Find where the given text appears and provide that cell's center as [x, y] coordinate. 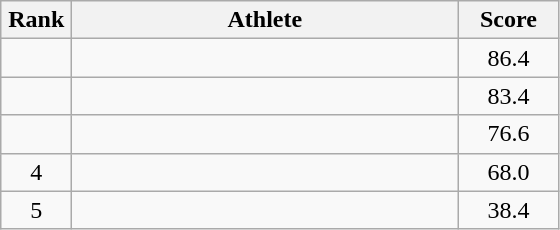
83.4 [508, 96]
76.6 [508, 134]
38.4 [508, 210]
4 [36, 172]
68.0 [508, 172]
86.4 [508, 58]
Score [508, 20]
Athlete [265, 20]
5 [36, 210]
Rank [36, 20]
